Pinpoint the cell where the given text exists, returning its (x, y) midpoint coordinate. 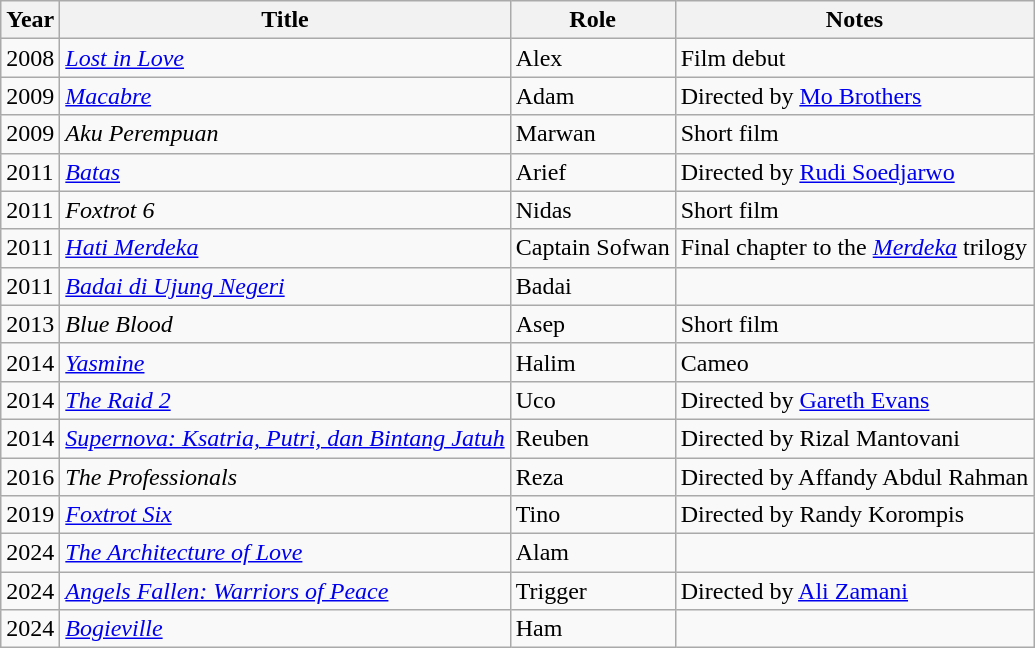
Captain Sofwan (592, 248)
Marwan (592, 134)
Foxtrot 6 (285, 210)
Ham (592, 629)
Directed by Rudi Soedjarwo (854, 172)
Badai (592, 286)
Foxtrot Six (285, 515)
The Architecture of Love (285, 553)
Macabre (285, 96)
Batas (285, 172)
Year (30, 20)
Nidas (592, 210)
Title (285, 20)
Hati Merdeka (285, 248)
Uco (592, 400)
Aku Perempuan (285, 134)
Role (592, 20)
2016 (30, 477)
Directed by Ali Zamani (854, 591)
Directed by Mo Brothers (854, 96)
Blue Blood (285, 324)
Angels Fallen: Warriors of Peace (285, 591)
Adam (592, 96)
The Raid 2 (285, 400)
The Professionals (285, 477)
Notes (854, 20)
2019 (30, 515)
2013 (30, 324)
Final chapter to the Merdeka trilogy (854, 248)
Directed by Affandy Abdul Rahman (854, 477)
2008 (30, 58)
Alam (592, 553)
Directed by Rizal Mantovani (854, 438)
Supernova: Ksatria, Putri, dan Bintang Jatuh (285, 438)
Reuben (592, 438)
Directed by Randy Korompis (854, 515)
Lost in Love (285, 58)
Trigger (592, 591)
Bogieville (285, 629)
Reza (592, 477)
Halim (592, 362)
Arief (592, 172)
Directed by Gareth Evans (854, 400)
Yasmine (285, 362)
Tino (592, 515)
Asep (592, 324)
Badai di Ujung Negeri (285, 286)
Film debut (854, 58)
Alex (592, 58)
Cameo (854, 362)
